Locate the cell with the specified text and output its (x, y) center coordinate. 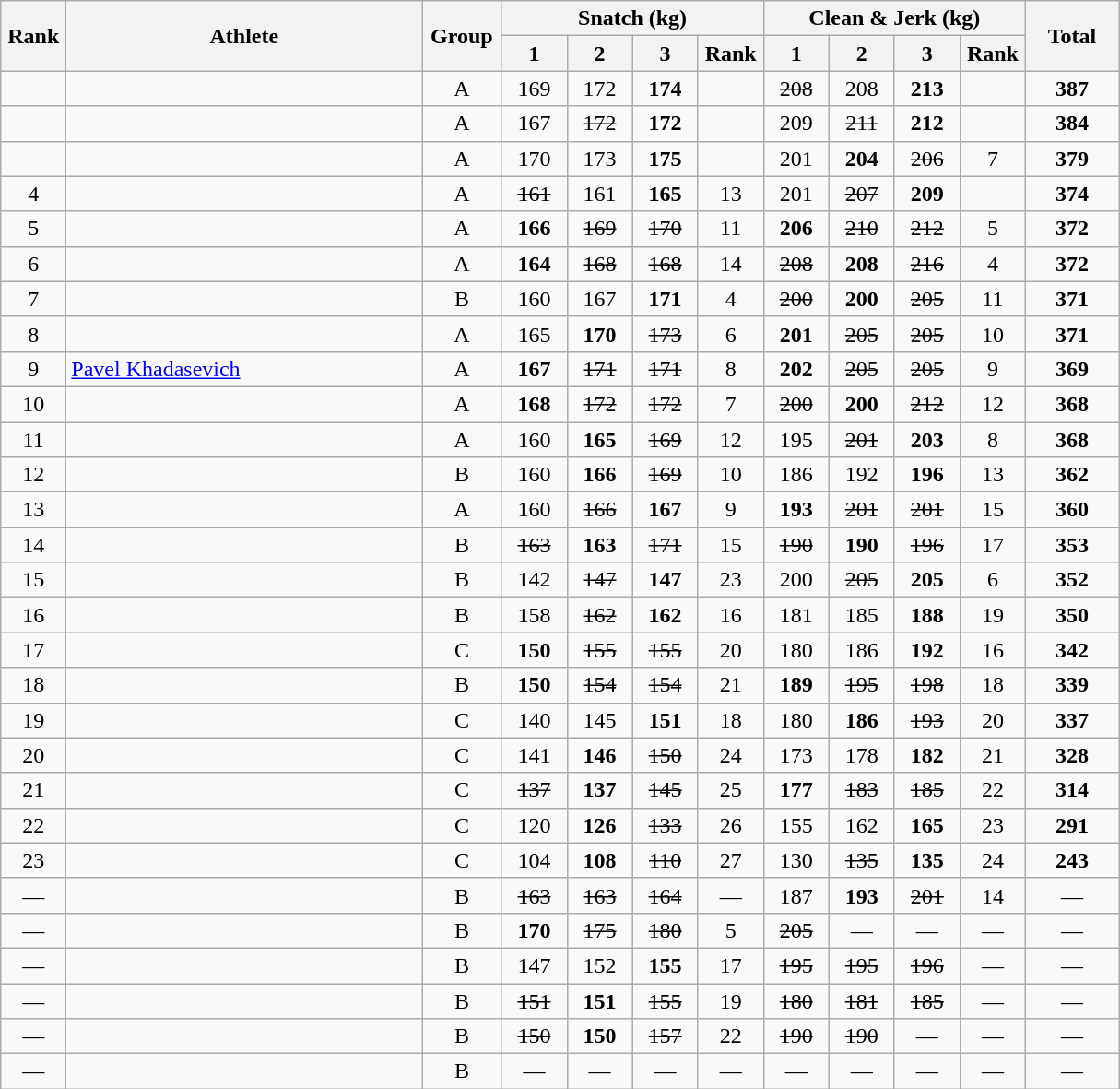
337 (1071, 720)
204 (861, 159)
213 (927, 89)
Athlete (244, 36)
216 (927, 264)
369 (1071, 369)
Clean & Jerk (kg) (894, 18)
198 (927, 685)
142 (535, 580)
291 (1071, 825)
110 (666, 860)
104 (535, 860)
140 (535, 720)
387 (1071, 89)
183 (861, 790)
130 (796, 860)
374 (1071, 194)
379 (1071, 159)
339 (1071, 685)
Group (462, 36)
120 (535, 825)
189 (796, 685)
350 (1071, 615)
353 (1071, 545)
182 (927, 755)
146 (599, 755)
203 (927, 440)
187 (796, 895)
328 (1071, 755)
243 (1071, 860)
360 (1071, 510)
211 (861, 124)
188 (927, 615)
158 (535, 615)
362 (1071, 475)
314 (1071, 790)
174 (666, 89)
210 (861, 229)
177 (796, 790)
141 (535, 755)
126 (599, 825)
133 (666, 825)
152 (599, 965)
108 (599, 860)
Snatch (kg) (632, 18)
26 (730, 825)
384 (1071, 124)
202 (796, 369)
Total (1071, 36)
157 (666, 1036)
178 (861, 755)
25 (730, 790)
342 (1071, 650)
352 (1071, 580)
Pavel Khadasevich (244, 369)
27 (730, 860)
207 (861, 194)
